Detect which cell encompasses the target text, then output its [x, y] center coordinate. 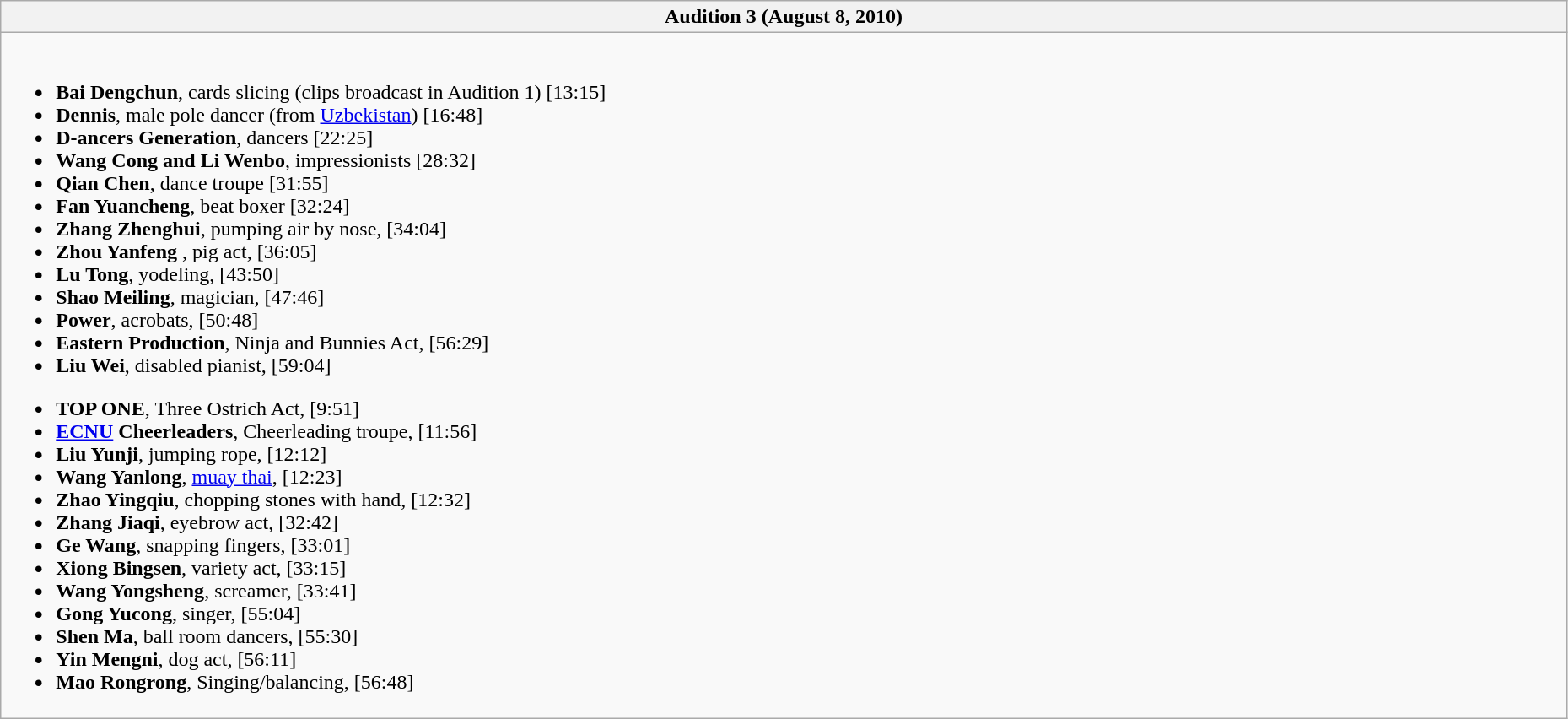
Audition 3 (August 8, 2010) [784, 17]
